Return [X, Y] of the center of cell containing provided text 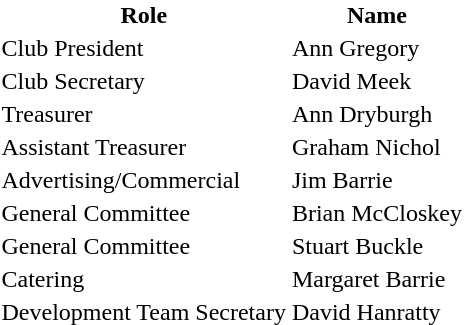
Margaret Barrie [376, 279]
Brian McCloskey [376, 213]
Graham Nichol [376, 147]
Ann Gregory [376, 48]
Club Secretary [144, 81]
Treasurer [144, 114]
Name [376, 15]
Stuart Buckle [376, 246]
Club President [144, 48]
Assistant Treasurer [144, 147]
Role [144, 15]
Advertising/Commercial [144, 180]
Jim Barrie [376, 180]
Catering [144, 279]
Ann Dryburgh [376, 114]
David Meek [376, 81]
